Detect which cell encompasses the target text, then output its (x, y) center coordinate. 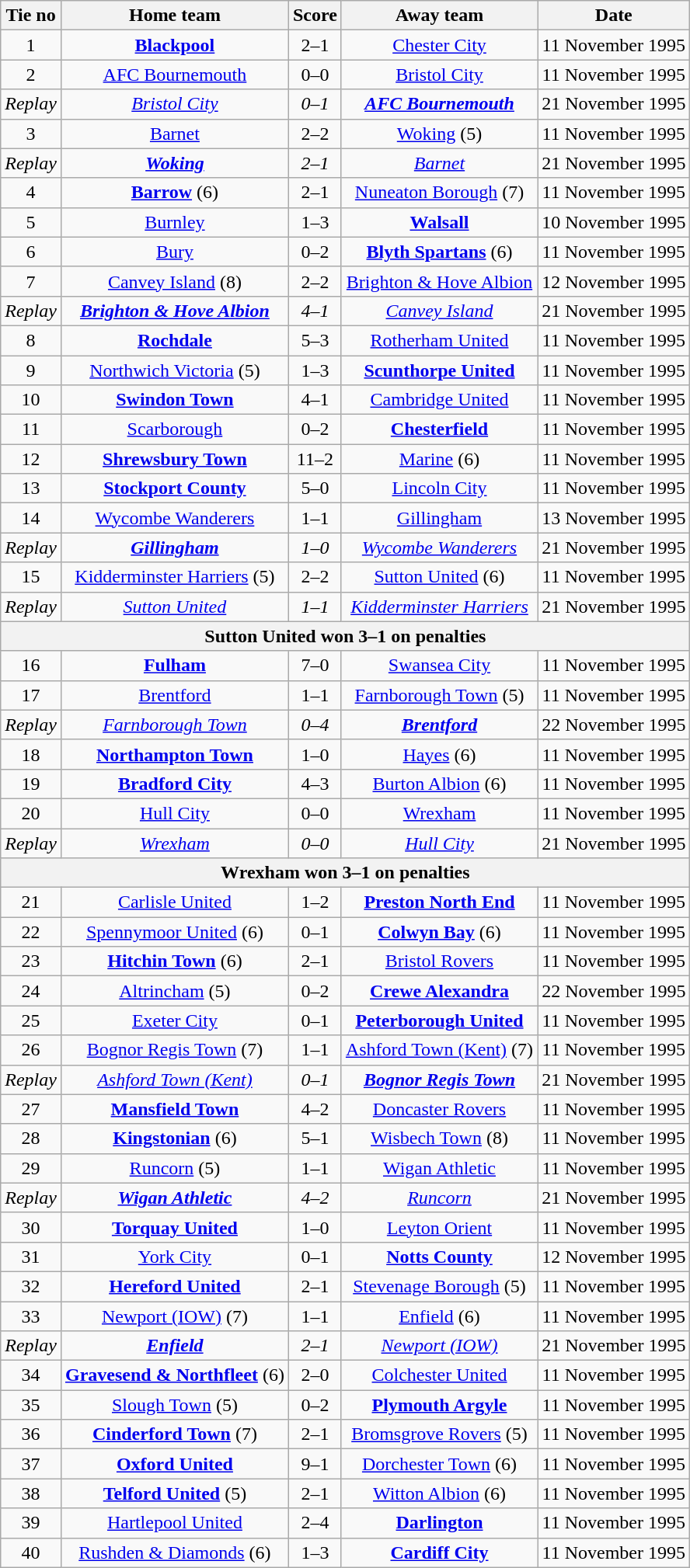
Date (614, 16)
18 (31, 754)
Leyton Orient (439, 1227)
22 (31, 932)
5–3 (315, 340)
Rotherham United (439, 340)
Nuneaton Borough (7) (439, 193)
Northampton Town (174, 754)
Sutton United won 3–1 on penalties (345, 636)
Newport (IOW) (439, 1346)
3 (31, 134)
34 (31, 1375)
Rochdale (174, 340)
1 (31, 45)
Enfield (6) (439, 1316)
Altrincham (5) (174, 991)
15 (31, 577)
Scarborough (174, 429)
Runcorn (439, 1198)
4–3 (315, 784)
Bromsgrove Rovers (5) (439, 1434)
Bradford City (174, 784)
16 (31, 666)
37 (31, 1464)
25 (31, 1020)
Swindon Town (174, 400)
Bognor Regis Town (439, 1080)
Fulham (174, 666)
9–1 (315, 1464)
Preston North End (439, 902)
Kingstonian (6) (174, 1139)
7 (31, 281)
York City (174, 1257)
Ashford Town (Kent) (174, 1080)
11–2 (315, 459)
20 (31, 813)
Enfield (174, 1346)
Cardiff City (439, 1552)
Away team (439, 16)
Barrow (6) (174, 193)
Bognor Regis Town (7) (174, 1050)
27 (31, 1109)
2–4 (315, 1523)
Canvey Island (439, 311)
Chester City (439, 45)
Wrexham won 3–1 on penalties (345, 873)
Peterborough United (439, 1020)
19 (31, 784)
Burton Albion (6) (439, 784)
Woking (174, 163)
Sutton United (6) (439, 577)
Burnley (174, 222)
Bristol Rovers (439, 961)
Stevenage Borough (5) (439, 1286)
Colwyn Bay (6) (439, 932)
31 (31, 1257)
17 (31, 695)
Carlisle United (174, 902)
Stockport County (174, 488)
Ashford Town (Kent) (7) (439, 1050)
40 (31, 1552)
Mansfield Town (174, 1109)
28 (31, 1139)
6 (31, 252)
Cambridge United (439, 400)
33 (31, 1316)
Woking (5) (439, 134)
Farnborough Town (5) (439, 695)
Torquay United (174, 1227)
Crewe Alexandra (439, 991)
Score (315, 16)
29 (31, 1168)
Hereford United (174, 1286)
Wisbech Town (8) (439, 1139)
Kidderminster Harriers (439, 607)
Hartlepool United (174, 1523)
4 (31, 193)
Oxford United (174, 1464)
Blackpool (174, 45)
Blyth Spartans (6) (439, 252)
38 (31, 1493)
5 (31, 222)
Tie no (31, 16)
Sutton United (174, 607)
10 (31, 400)
Doncaster Rovers (439, 1109)
Shrewsbury Town (174, 459)
Notts County (439, 1257)
23 (31, 961)
Scunthorpe United (439, 370)
24 (31, 991)
Home team (174, 16)
Canvey Island (8) (174, 281)
Dorchester Town (6) (439, 1464)
Telford United (5) (174, 1493)
Hayes (6) (439, 754)
Spennymoor United (6) (174, 932)
Chesterfield (439, 429)
7–0 (315, 666)
Rushden & Diamonds (6) (174, 1552)
Slough Town (5) (174, 1405)
32 (31, 1286)
1–2 (315, 902)
2 (31, 75)
13 (31, 488)
Marine (6) (439, 459)
2–0 (315, 1375)
14 (31, 518)
Farnborough Town (174, 725)
26 (31, 1050)
10 November 1995 (614, 222)
11 (31, 429)
Hitchin Town (6) (174, 961)
21 (31, 902)
Runcorn (5) (174, 1168)
Lincoln City (439, 488)
8 (31, 340)
13 November 1995 (614, 518)
5–1 (315, 1139)
12 (31, 459)
Colchester United (439, 1375)
36 (31, 1434)
30 (31, 1227)
39 (31, 1523)
Kidderminster Harriers (5) (174, 577)
Exeter City (174, 1020)
Darlington (439, 1523)
Newport (IOW) (7) (174, 1316)
Cinderford Town (7) (174, 1434)
9 (31, 370)
Gravesend & Northfleet (6) (174, 1375)
Northwich Victoria (5) (174, 370)
Plymouth Argyle (439, 1405)
35 (31, 1405)
Swansea City (439, 666)
5–0 (315, 488)
Bury (174, 252)
Witton Albion (6) (439, 1493)
Walsall (439, 222)
0–4 (315, 725)
